Pinpoint the cell where the given text exists, returning its (X, Y) midpoint coordinate. 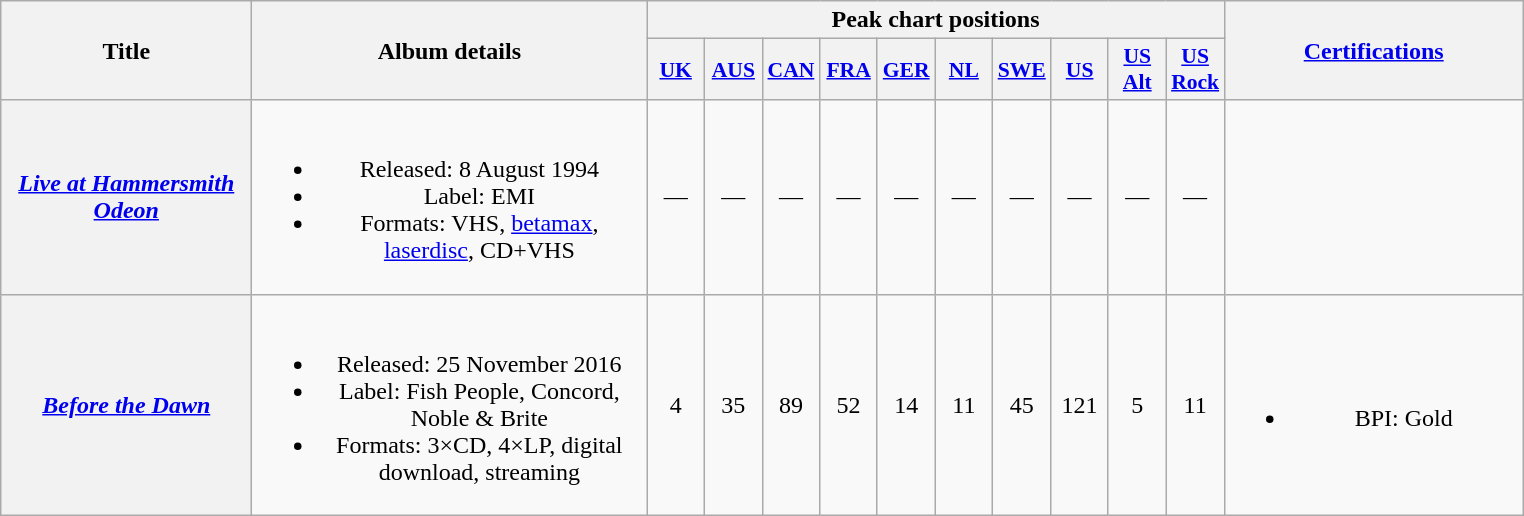
Released: 25 November 2016Label: Fish People, Concord, Noble & BriteFormats: 3×CD, 4×LP, digital download, streaming (450, 404)
AUS (734, 70)
Album details (450, 50)
5 (1137, 404)
USAlt (1137, 70)
52 (849, 404)
Before the Dawn (126, 404)
BPI: Gold (1374, 404)
45 (1022, 404)
Live at Hammersmith Odeon (126, 197)
Peak chart positions (936, 20)
4 (676, 404)
121 (1080, 404)
14 (906, 404)
CAN (791, 70)
89 (791, 404)
Certifications (1374, 50)
FRA (849, 70)
35 (734, 404)
Title (126, 50)
UK (676, 70)
GER (906, 70)
US (1080, 70)
SWE (1022, 70)
Released: 8 August 1994Label: EMIFormats: VHS, betamax, laserdisc, CD+VHS (450, 197)
NL (964, 70)
USRock (1195, 70)
